Provide the [X, Y] coordinate of the cell's center where the given text is located.  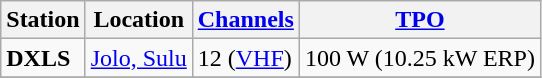
Location [138, 20]
Station [43, 20]
Channels [246, 20]
12 (VHF) [246, 58]
100 W (10.25 kW ERP) [420, 58]
TPO [420, 20]
Jolo, Sulu [138, 58]
DXLS [43, 58]
